Extract the [x, y] coordinate from the center of the cell holding the provided text.  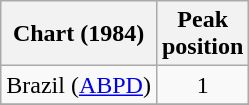
Brazil (ABPD) [79, 85]
Peakposition [202, 34]
Chart (1984) [79, 34]
1 [202, 85]
